Find where the given text appears and provide that cell's center as (x, y) coordinate. 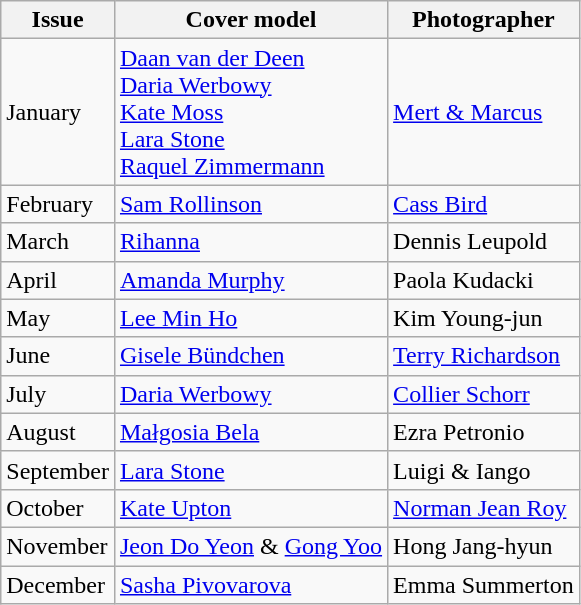
Dennis Leupold (484, 242)
March (58, 242)
Cover model (250, 20)
Cass Bird (484, 204)
July (58, 394)
Ezra Petronio (484, 432)
November (58, 546)
Lara Stone (250, 470)
April (58, 280)
October (58, 508)
Paola Kudacki (484, 280)
Sasha Pivovarova (250, 585)
Norman Jean Roy (484, 508)
December (58, 585)
January (58, 112)
Sam Rollinson (250, 204)
Gisele Bündchen (250, 356)
May (58, 318)
Luigi & Iango (484, 470)
Photographer (484, 20)
Kim Young-jun (484, 318)
Mert & Marcus (484, 112)
Lee Min Ho (250, 318)
Terry Richardson (484, 356)
Issue (58, 20)
Daria Werbowy (250, 394)
Małgosia Bela (250, 432)
Daan van der DeenDaria WerbowyKate MossLara StoneRaquel Zimmermann (250, 112)
Kate Upton (250, 508)
Rihanna (250, 242)
February (58, 204)
Hong Jang-hyun (484, 546)
September (58, 470)
Collier Schorr (484, 394)
June (58, 356)
August (58, 432)
Jeon Do Yeon & Gong Yoo (250, 546)
Amanda Murphy (250, 280)
Emma Summerton (484, 585)
